Detect which cell encompasses the target text, then output its [x, y] center coordinate. 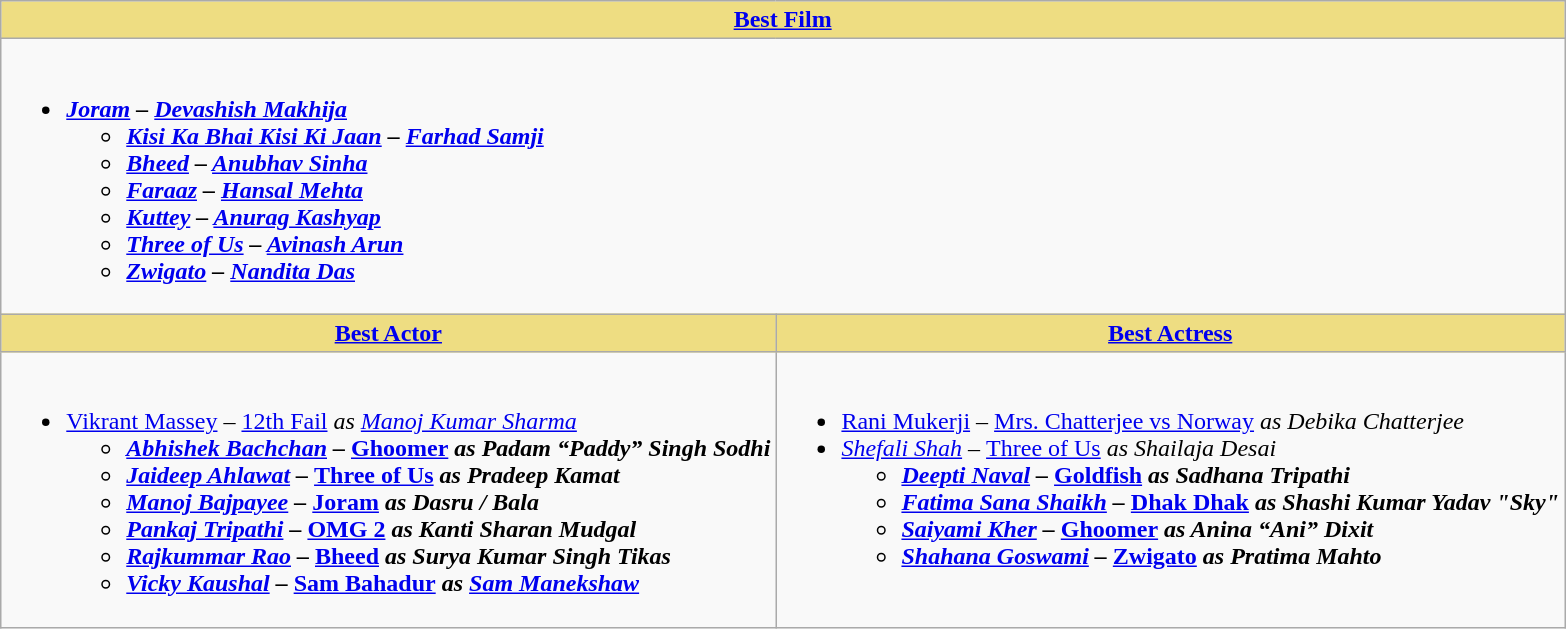
Best Film [783, 20]
Best Actress [1170, 333]
Best Actor [388, 333]
